Provide the [x, y] coordinate of the cell's center where the given text is located.  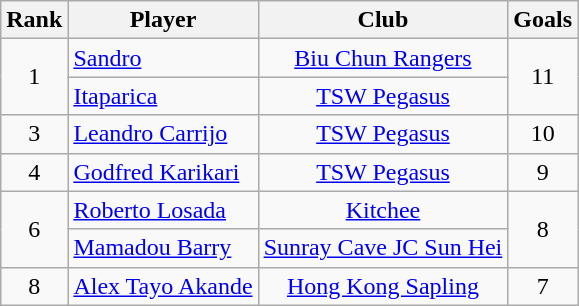
Godfred Karikari [163, 172]
6 [34, 229]
Hong Kong Sapling [383, 286]
Goals [543, 20]
Player [163, 20]
Club [383, 20]
Alex Tayo Akande [163, 286]
3 [34, 134]
Roberto Losada [163, 210]
Biu Chun Rangers [383, 58]
Mamadou Barry [163, 248]
11 [543, 77]
9 [543, 172]
Rank [34, 20]
Itaparica [163, 96]
Leandro Carrijo [163, 134]
Sunray Cave JC Sun Hei [383, 248]
Sandro [163, 58]
Kitchee [383, 210]
4 [34, 172]
7 [543, 286]
10 [543, 134]
1 [34, 77]
